Pinpoint the cell where the given text exists, returning its (X, Y) midpoint coordinate. 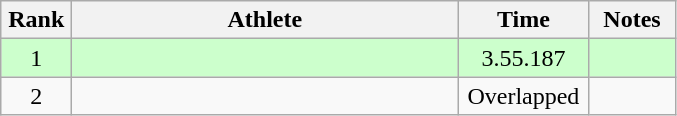
Notes (632, 20)
2 (36, 96)
Time (524, 20)
1 (36, 58)
3.55.187 (524, 58)
Athlete (265, 20)
Rank (36, 20)
Overlapped (524, 96)
